Provide the (X, Y) coordinate of the cell's center where the given text is located.  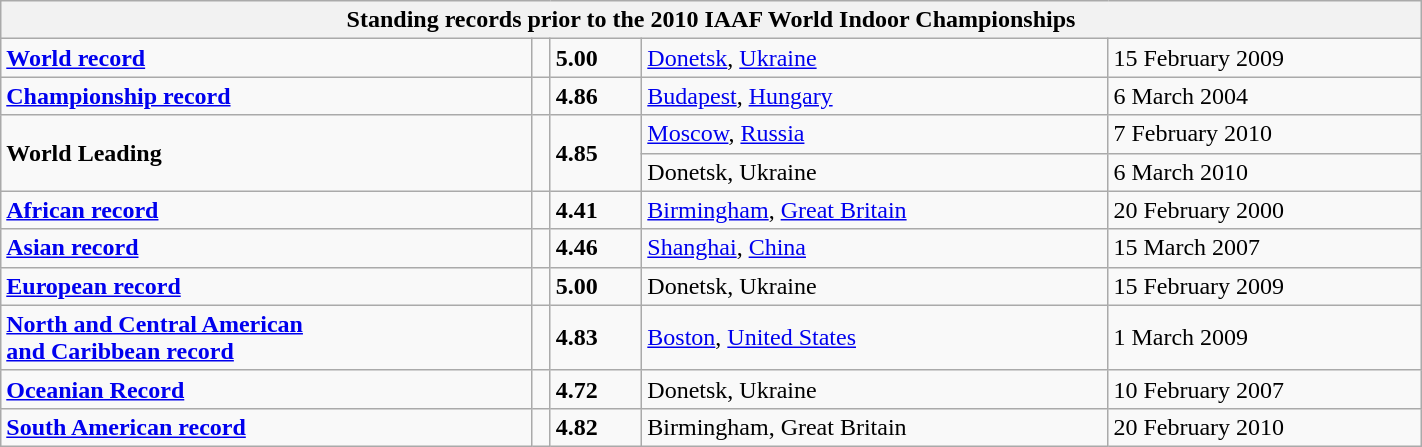
7 February 2010 (1264, 134)
South American record (266, 427)
World Leading (266, 153)
15 March 2007 (1264, 248)
4.83 (596, 338)
Standing records prior to the 2010 IAAF World Indoor Championships (711, 20)
Asian record (266, 248)
1 March 2009 (1264, 338)
World record (266, 58)
Shanghai, China (875, 248)
4.82 (596, 427)
20 February 2000 (1264, 210)
4.41 (596, 210)
North and Central American and Caribbean record (266, 338)
6 March 2004 (1264, 96)
Moscow, Russia (875, 134)
4.46 (596, 248)
6 March 2010 (1264, 172)
Budapest, Hungary (875, 96)
European record (266, 286)
20 February 2010 (1264, 427)
Championship record (266, 96)
4.86 (596, 96)
Oceanian Record (266, 389)
Boston, United States (875, 338)
4.72 (596, 389)
4.85 (596, 153)
10 February 2007 (1264, 389)
African record (266, 210)
